From the cell containing the given text, extract its center point as (x, y) coordinate. 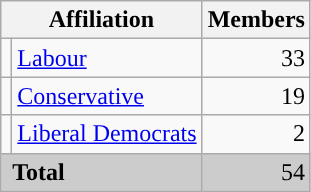
Conservative (107, 96)
33 (256, 58)
2 (256, 134)
19 (256, 96)
Total (102, 172)
Liberal Democrats (107, 134)
Members (256, 20)
Labour (107, 58)
Affiliation (102, 20)
54 (256, 172)
